For the text-containing cell, return its midpoint in [x, y] coordinate format. 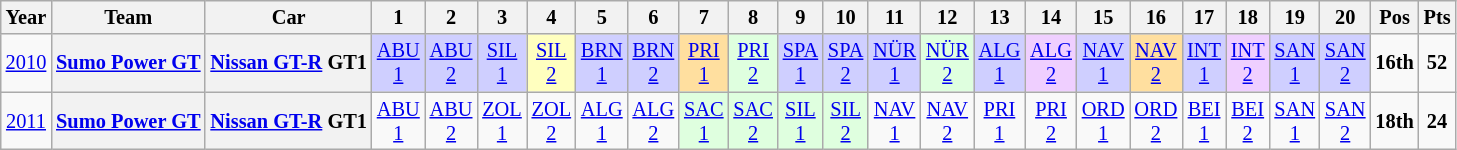
ORD1 [1104, 121]
SAC2 [752, 121]
20 [1345, 17]
3 [502, 17]
Pts [1438, 17]
ORD2 [1156, 121]
5 [602, 17]
24 [1438, 121]
INT1 [1204, 63]
ZOL2 [552, 121]
BEI2 [1248, 121]
NÜR1 [894, 63]
BRN2 [654, 63]
11 [894, 17]
15 [1104, 17]
BEI1 [1204, 121]
7 [704, 17]
2010 [26, 63]
13 [1000, 17]
2 [452, 17]
14 [1051, 17]
4 [552, 17]
Team [128, 17]
Year [26, 17]
17 [1204, 17]
9 [800, 17]
18th [1394, 121]
ZOL1 [502, 121]
16 [1156, 17]
6 [654, 17]
18 [1248, 17]
SAC1 [704, 121]
52 [1438, 63]
8 [752, 17]
Pos [1394, 17]
SPA1 [800, 63]
INT2 [1248, 63]
BRN1 [602, 63]
SPA2 [846, 63]
2011 [26, 121]
10 [846, 17]
NÜR2 [948, 63]
1 [398, 17]
19 [1295, 17]
12 [948, 17]
Car [288, 17]
16th [1394, 63]
